Output the (x, y) coordinate of the center of the cell containing the given text.  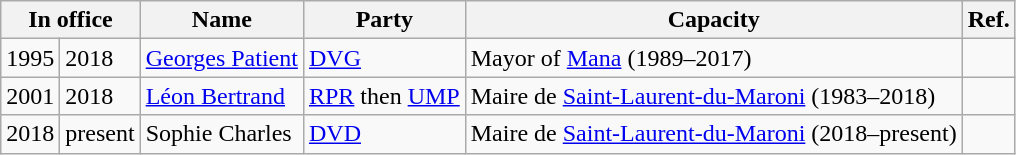
present (100, 134)
1995 (30, 58)
Maire de Saint-Laurent-du-Maroni (2018–present) (714, 134)
RPR then UMP (384, 96)
Name (222, 20)
DVD (384, 134)
2001 (30, 96)
Georges Patient (222, 58)
Mayor of Mana (1989–2017) (714, 58)
Sophie Charles (222, 134)
Capacity (714, 20)
Maire de Saint-Laurent-du-Maroni (1983–2018) (714, 96)
Ref. (988, 20)
Léon Bertrand (222, 96)
Party (384, 20)
DVG (384, 58)
In office (70, 20)
